Extract the [X, Y] coordinate from the center of the cell holding the provided text.  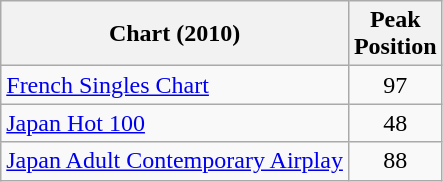
48 [395, 123]
88 [395, 161]
97 [395, 85]
French Singles Chart [175, 85]
Chart (2010) [175, 34]
Japan Adult Contemporary Airplay [175, 161]
Japan Hot 100 [175, 123]
PeakPosition [395, 34]
